Pinpoint the cell where the given text exists, returning its (x, y) midpoint coordinate. 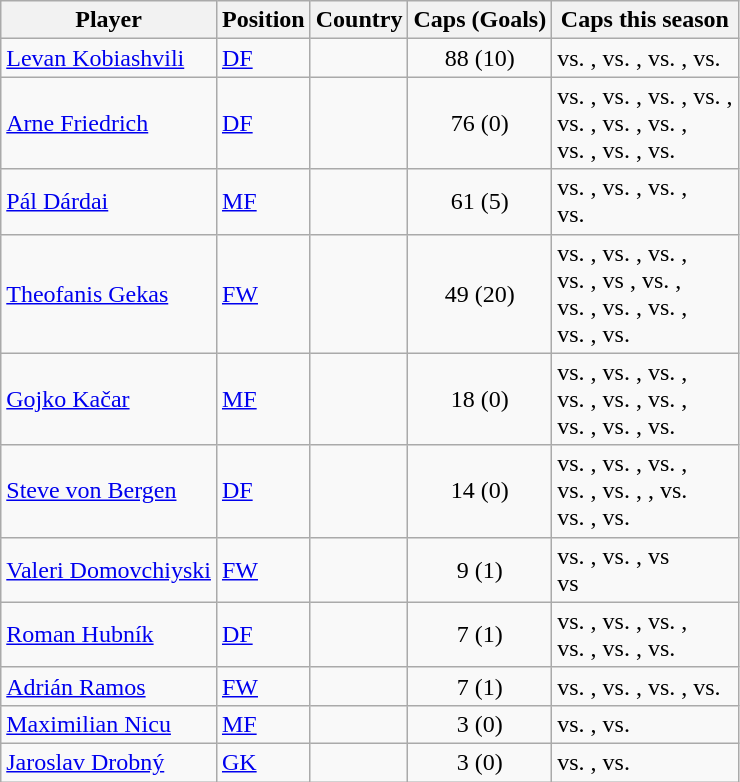
Gojko Kačar (109, 399)
61 (5) (480, 202)
Caps (Goals) (480, 20)
Maximilian Nicu (109, 724)
49 (20) (480, 294)
vs. , vs. , vs. , vs. , vs , vs. , vs. , vs. , vs. , vs. , vs. (645, 294)
vs. , vs. , vs. ,vs. (645, 202)
Theofanis Gekas (109, 294)
Pál Dárdai (109, 202)
Adrián Ramos (109, 686)
Jaroslav Drobný (109, 762)
76 (0) (480, 123)
vs. , vs. , vs. , vs. , vs. , , vs. vs. , vs. (645, 491)
Roman Hubník (109, 634)
vs. , vs. , vs. , vs. , vs. , vs. (645, 634)
Caps this season (645, 20)
88 (10) (480, 58)
Arne Friedrich (109, 123)
Country (359, 20)
Valeri Domovchiyski (109, 570)
Levan Kobiashvili (109, 58)
vs. , vs. , vs vs (645, 570)
Position (263, 20)
18 (0) (480, 399)
Player (109, 20)
vs. , vs. , vs. , vs. , vs. , vs. , vs. , vs. , vs. , vs. (645, 123)
Steve von Bergen (109, 491)
vs. , vs. , vs. , vs. , vs. , vs. , vs. , vs. , vs. (645, 399)
14 (0) (480, 491)
GK (263, 762)
9 (1) (480, 570)
